Locate the cell with the specified text and output its (x, y) center coordinate. 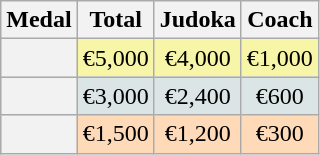
Judoka (198, 20)
€1,200 (198, 134)
Medal (39, 20)
€1,500 (116, 134)
Coach (280, 20)
€1,000 (280, 58)
€5,000 (116, 58)
€300 (280, 134)
€2,400 (198, 96)
€600 (280, 96)
€3,000 (116, 96)
€4,000 (198, 58)
Total (116, 20)
